Detect which cell encompasses the target text, then output its (x, y) center coordinate. 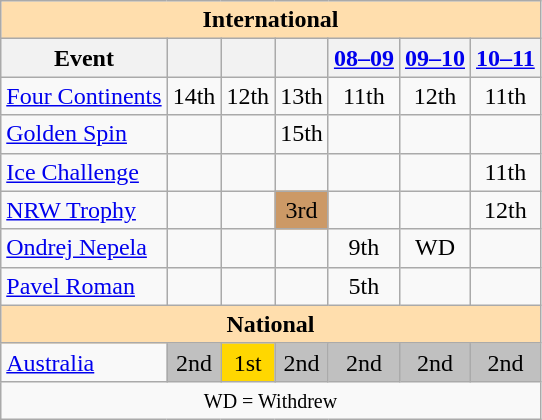
Pavel Roman (84, 286)
Golden Spin (84, 134)
15th (302, 134)
3rd (302, 210)
9th (364, 248)
13th (302, 96)
Event (84, 58)
08–09 (364, 58)
Australia (84, 362)
Ice Challenge (84, 172)
National (271, 324)
WD = Withdrew (271, 400)
14th (194, 96)
10–11 (506, 58)
5th (364, 286)
Four Continents (84, 96)
International (271, 20)
WD (434, 248)
NRW Trophy (84, 210)
1st (248, 362)
Ondrej Nepela (84, 248)
09–10 (434, 58)
